Find where the given text appears and provide that cell's center as (X, Y) coordinate. 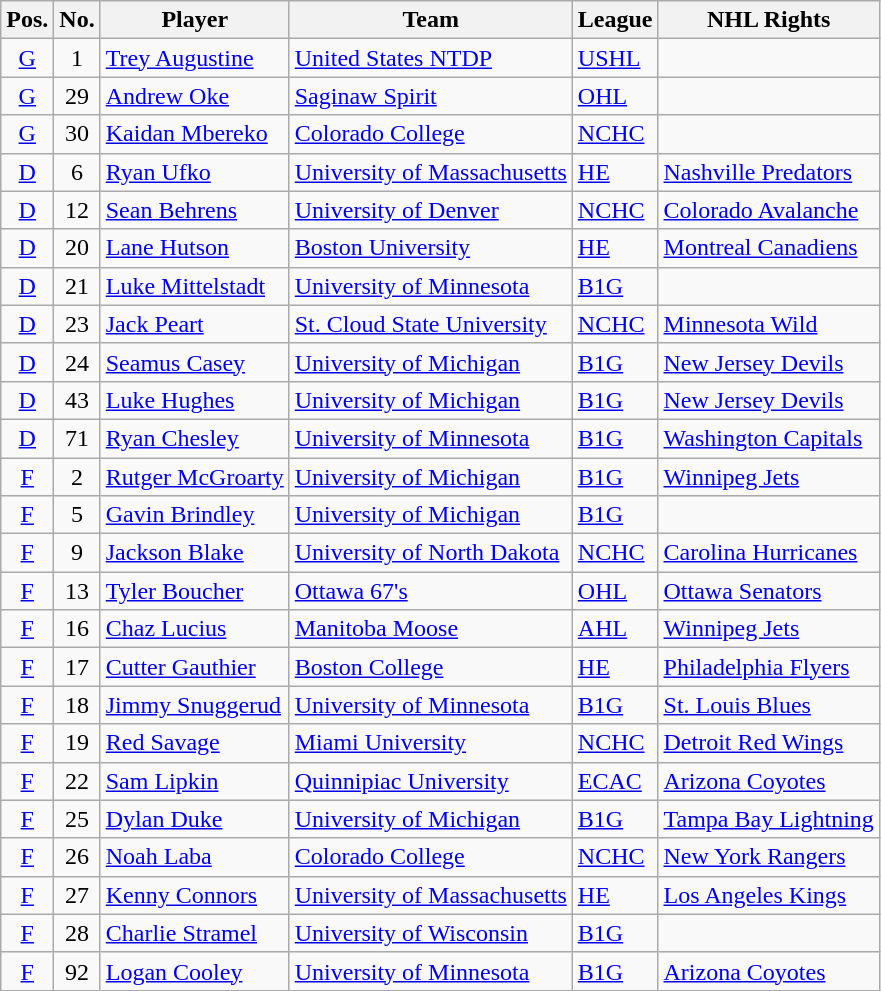
Boston University (430, 248)
25 (77, 819)
Tyler Boucher (194, 591)
Ottawa 67's (430, 591)
St. Cloud State University (430, 324)
17 (77, 667)
9 (77, 553)
18 (77, 705)
No. (77, 20)
Sean Behrens (194, 210)
University of Denver (430, 210)
Noah Laba (194, 857)
Miami University (430, 743)
22 (77, 781)
Kaidan Mbereko (194, 134)
Carolina Hurricanes (768, 553)
5 (77, 515)
24 (77, 362)
29 (77, 96)
Team (430, 20)
Saginaw Spirit (430, 96)
71 (77, 438)
Dylan Duke (194, 819)
Pos. (28, 20)
Nashville Predators (768, 172)
Player (194, 20)
Charlie Stramel (194, 933)
Ryan Ufko (194, 172)
Quinnipiac University (430, 781)
St. Louis Blues (768, 705)
2 (77, 477)
6 (77, 172)
Tampa Bay Lightning (768, 819)
Red Savage (194, 743)
Detroit Red Wings (768, 743)
43 (77, 400)
16 (77, 629)
23 (77, 324)
92 (77, 971)
USHL (615, 58)
Minnesota Wild (768, 324)
Seamus Casey (194, 362)
Los Angeles Kings (768, 895)
20 (77, 248)
Ottawa Senators (768, 591)
Logan Cooley (194, 971)
Cutter Gauthier (194, 667)
Luke Mittelstadt (194, 286)
Jimmy Snuggerud (194, 705)
Montreal Canadiens (768, 248)
Luke Hughes (194, 400)
University of Wisconsin (430, 933)
30 (77, 134)
26 (77, 857)
United States NTDP (430, 58)
28 (77, 933)
21 (77, 286)
Philadelphia Flyers (768, 667)
Lane Hutson (194, 248)
12 (77, 210)
Colorado Avalanche (768, 210)
Kenny Connors (194, 895)
Sam Lipkin (194, 781)
Boston College (430, 667)
AHL (615, 629)
13 (77, 591)
Washington Capitals (768, 438)
1 (77, 58)
Trey Augustine (194, 58)
ECAC (615, 781)
NHL Rights (768, 20)
New York Rangers (768, 857)
Gavin Brindley (194, 515)
Jack Peart (194, 324)
Chaz Lucius (194, 629)
University of North Dakota (430, 553)
Andrew Oke (194, 96)
19 (77, 743)
Manitoba Moose (430, 629)
Rutger McGroarty (194, 477)
Ryan Chesley (194, 438)
Jackson Blake (194, 553)
27 (77, 895)
League (615, 20)
